Search for the cell housing the specified text and yield its [x, y] center coordinate. 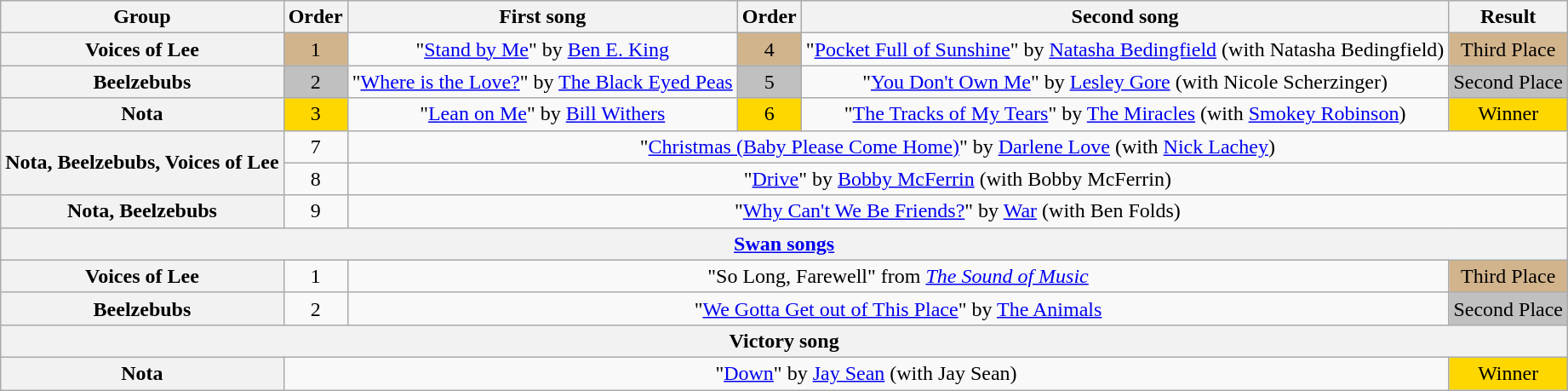
5 [770, 82]
"You Don't Own Me" by Lesley Gore (with Nicole Scherzinger) [1125, 82]
Second song [1125, 17]
"The Tracks of My Tears" by The Miracles (with Smokey Robinson) [1125, 114]
4 [770, 49]
Swan songs [785, 244]
"So Long, Farewell" from The Sound of Music [898, 276]
"Where is the Love?" by The Black Eyed Peas [542, 82]
"Christmas (Baby Please Come Home)" by Darlene Love (with Nick Lachey) [957, 147]
9 [315, 211]
"We Gotta Get out of This Place" by The Animals [898, 308]
"Why Can't We Be Friends?" by War (with Ben Folds) [957, 211]
"Down" by Jay Sean (with Jay Sean) [867, 373]
"Drive" by Bobby McFerrin (with Bobby McFerrin) [957, 179]
Group [142, 17]
"Stand by Me" by Ben E. King [542, 49]
Nota, Beelzebubs, Voices of Lee [142, 163]
8 [315, 179]
Result [1508, 17]
6 [770, 114]
Victory song [785, 341]
7 [315, 147]
"Lean on Me" by Bill Withers [542, 114]
First song [542, 17]
3 [315, 114]
Nota, Beelzebubs [142, 211]
"Pocket Full of Sunshine" by Natasha Bedingfield (with Natasha Bedingfield) [1125, 49]
